Output the [X, Y] coordinate of the center of the cell containing the given text.  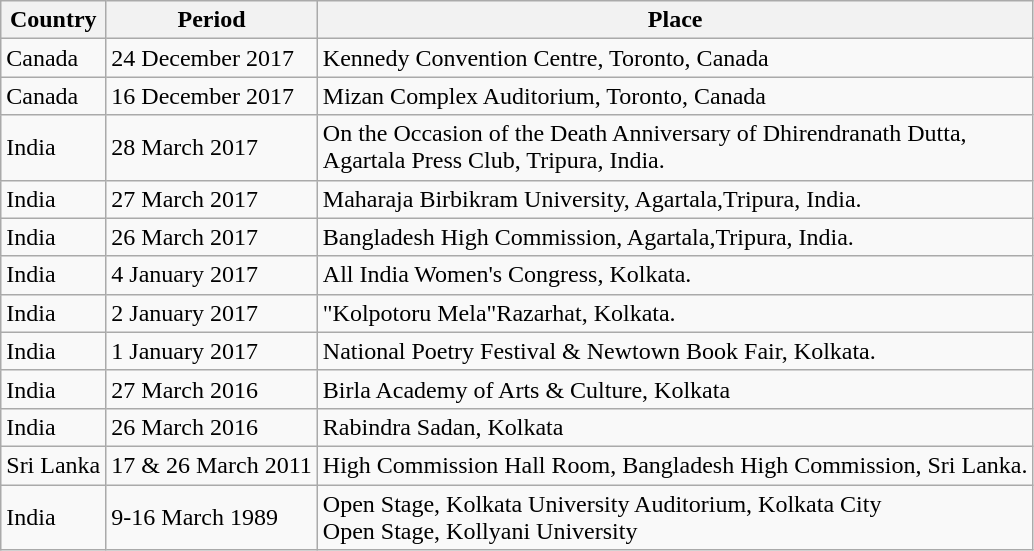
Period [212, 20]
26 March 2016 [212, 427]
Mizan Complex Auditorium, Toronto, Canada [675, 96]
2 January 2017 [212, 313]
1 January 2017 [212, 351]
Country [54, 20]
4 January 2017 [212, 275]
Open Stage, Kolkata University Auditorium, Kolkata CityOpen Stage, Kollyani University [675, 516]
28 March 2017 [212, 148]
Sri Lanka [54, 465]
Maharaja Birbikram University, Agartala,Tripura, India. [675, 199]
27 March 2017 [212, 199]
9-16 March 1989 [212, 516]
Birla Academy of Arts & Culture, Kolkata [675, 389]
24 December 2017 [212, 58]
High Commission Hall Room, Bangladesh High Commission, Sri Lanka. [675, 465]
Rabindra Sadan, Kolkata [675, 427]
27 March 2016 [212, 389]
Bangladesh High Commission, Agartala,Tripura, India. [675, 237]
"Kolpotoru Mela"Razarhat, Kolkata. [675, 313]
17 & 26 March 2011 [212, 465]
26 March 2017 [212, 237]
On the Occasion of the Death Anniversary of Dhirendranath Dutta,Agartala Press Club, Tripura, India. [675, 148]
Place [675, 20]
All India Women's Congress, Kolkata. [675, 275]
16 December 2017 [212, 96]
Kennedy Convention Centre, Toronto, Canada [675, 58]
National Poetry Festival & Newtown Book Fair, Kolkata. [675, 351]
